Search for the cell housing the specified text and yield its [X, Y] center coordinate. 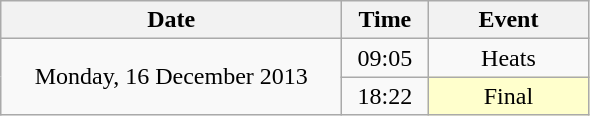
Monday, 16 December 2013 [172, 77]
Event [508, 20]
Time [385, 20]
18:22 [385, 96]
Final [508, 96]
Heats [508, 58]
09:05 [385, 58]
Date [172, 20]
